Output the (x, y) coordinate of the center of the cell containing the given text.  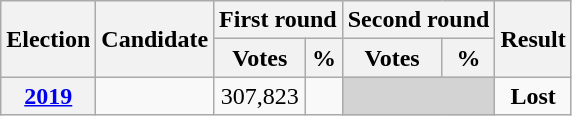
2019 (48, 96)
307,823 (260, 96)
Result (533, 39)
Lost (533, 96)
Second round (418, 20)
Candidate (155, 39)
First round (278, 20)
Election (48, 39)
